Return (x, y) of the center of cell containing provided text 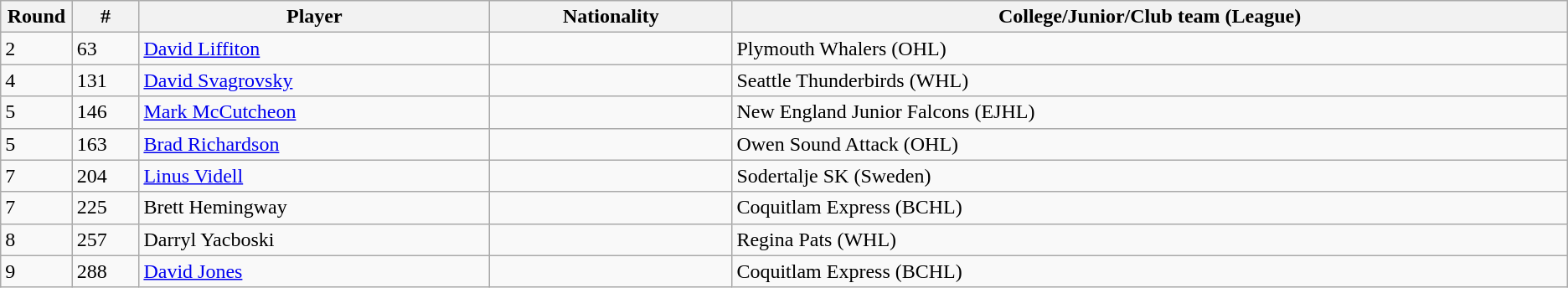
Brett Hemingway (315, 208)
Seattle Thunderbirds (WHL) (1149, 80)
Brad Richardson (315, 144)
63 (106, 49)
New England Junior Falcons (EJHL) (1149, 112)
Nationality (611, 17)
David Liffiton (315, 49)
# (106, 17)
Sodertalje SK (Sweden) (1149, 176)
288 (106, 271)
Plymouth Whalers (OHL) (1149, 49)
9 (37, 271)
163 (106, 144)
David Jones (315, 271)
2 (37, 49)
146 (106, 112)
Round (37, 17)
Player (315, 17)
8 (37, 239)
College/Junior/Club team (League) (1149, 17)
Regina Pats (WHL) (1149, 239)
131 (106, 80)
Linus Videll (315, 176)
225 (106, 208)
Owen Sound Attack (OHL) (1149, 144)
257 (106, 239)
Darryl Yacboski (315, 239)
Mark McCutcheon (315, 112)
David Svagrovsky (315, 80)
4 (37, 80)
204 (106, 176)
